Scan for the cell matching the given text and deliver its [x, y] coordinate at center. 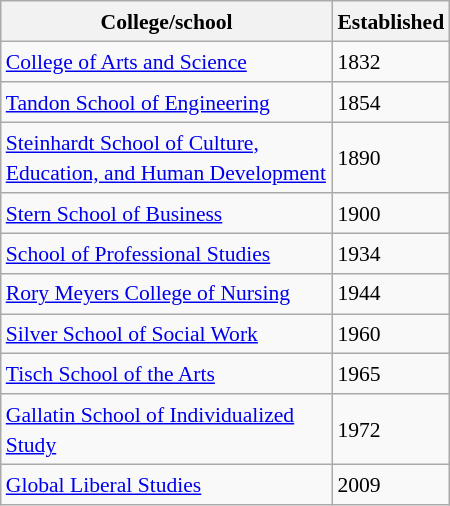
1960 [390, 334]
Stern School of Business [167, 213]
Tandon School of Engineering [167, 102]
Established [390, 21]
Tisch School of the Arts [167, 374]
1972 [390, 430]
1934 [390, 253]
1965 [390, 374]
Gallatin School of Individualized Study [167, 430]
Silver School of Social Work [167, 334]
Global Liberal Studies [167, 485]
1832 [390, 62]
Rory Meyers College of Nursing [167, 294]
1854 [390, 102]
2009 [390, 485]
1944 [390, 294]
College/school [167, 21]
1890 [390, 158]
Steinhardt School of Culture, Education, and Human Development [167, 158]
School of Professional Studies [167, 253]
College of Arts and Science [167, 62]
1900 [390, 213]
